Return the [X, Y] coordinate for the center point of the cell that contains the specified text.  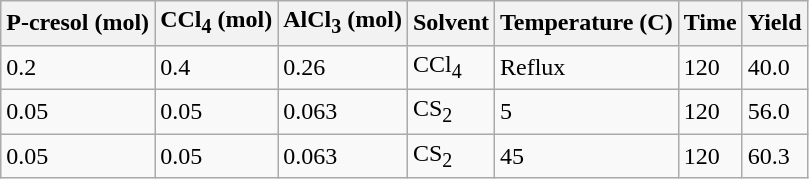
40.0 [774, 67]
Temperature (C) [587, 23]
Solvent [450, 23]
60.3 [774, 156]
CCl4 (mol) [216, 23]
Time [710, 23]
0.26 [343, 67]
P-cresol (mol) [78, 23]
Reflux [587, 67]
0.4 [216, 67]
5 [587, 111]
45 [587, 156]
Yield [774, 23]
0.2 [78, 67]
CCl4 [450, 67]
AlCl3 (mol) [343, 23]
56.0 [774, 111]
